Return the [X, Y] coordinate for the center point of the cell that contains the specified text.  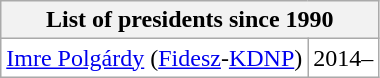
2014– [344, 58]
List of presidents since 1990 [190, 20]
Imre Polgárdy (Fidesz-KDNP) [154, 58]
